Detect which cell encompasses the target text, then output its [X, Y] center coordinate. 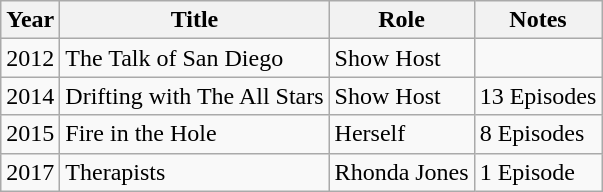
Therapists [194, 172]
The Talk of San Diego [194, 58]
Role [402, 20]
Fire in the Hole [194, 134]
Title [194, 20]
Herself [402, 134]
2012 [30, 58]
2014 [30, 96]
2017 [30, 172]
1 Episode [538, 172]
Rhonda Jones [402, 172]
Year [30, 20]
13 Episodes [538, 96]
8 Episodes [538, 134]
Notes [538, 20]
Drifting with The All Stars [194, 96]
2015 [30, 134]
